Search for the cell housing the specified text and yield its (x, y) center coordinate. 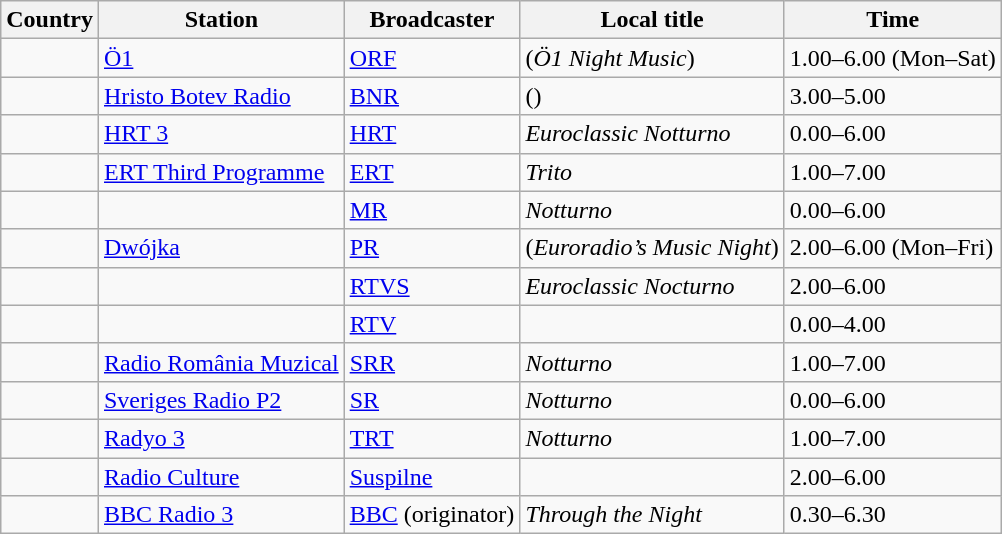
SRR (432, 362)
2.00–6.00 (Mon–Fri) (892, 248)
SR (432, 400)
RTVS (432, 286)
PR (432, 248)
Suspilne (432, 477)
ERT (432, 172)
Trito (652, 172)
Through the Night (652, 515)
1.00–6.00 (Mon–Sat) (892, 58)
Country (50, 20)
(Ö1 Night Music) (652, 58)
Local title (652, 20)
ORF (432, 58)
RTV (432, 324)
Euroclassic Nocturno (652, 286)
0.30–6.30 (892, 515)
Time (892, 20)
(Euroradio’s Music Night) (652, 248)
0.00–4.00 (892, 324)
Broadcaster (432, 20)
BBC (originator) (432, 515)
Ö1 (221, 58)
Dwójka (221, 248)
Hristo Botev Radio (221, 96)
TRT (432, 438)
Radio Culture (221, 477)
Radyo 3 (221, 438)
Euroclassic Notturno (652, 134)
BNR (432, 96)
ERT Third Programme (221, 172)
Radio România Muzical (221, 362)
Sveriges Radio P2 (221, 400)
HRT 3 (221, 134)
MR (432, 210)
() (652, 96)
BBC Radio 3 (221, 515)
3.00–5.00 (892, 96)
Station (221, 20)
HRT (432, 134)
